Return [X, Y] of the center of cell containing provided text 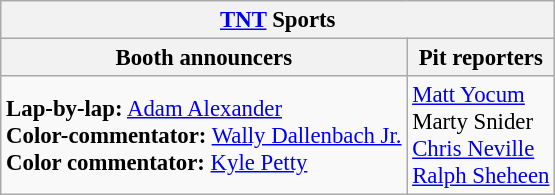
Lap-by-lap: Adam AlexanderColor-commentator: Wally Dallenbach Jr.Color commentator: Kyle Petty [204, 136]
TNT Sports [278, 20]
Booth announcers [204, 58]
Pit reporters [481, 58]
Matt YocumMarty SniderChris NevilleRalph Sheheen [481, 136]
